Detect which cell encompasses the target text, then output its (X, Y) center coordinate. 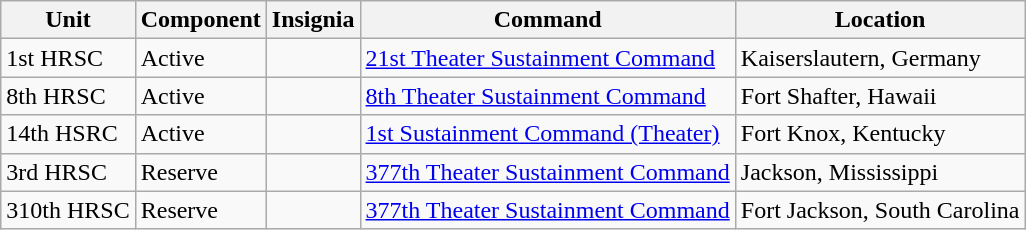
21st Theater Sustainment Command (548, 58)
Command (548, 20)
Fort Jackson, South Carolina (880, 210)
310th HRSC (68, 210)
14th HSRC (68, 134)
Fort Shafter, Hawaii (880, 96)
Kaiserslautern, Germany (880, 58)
3rd HRSC (68, 172)
8th Theater Sustainment Command (548, 96)
1st Sustainment Command (Theater) (548, 134)
Jackson, Mississippi (880, 172)
8th HRSC (68, 96)
Insignia (313, 20)
1st HRSC (68, 58)
Unit (68, 20)
Component (200, 20)
Fort Knox, Kentucky (880, 134)
Location (880, 20)
